Return the (x, y) coordinate for the center point of the cell that contains the specified text.  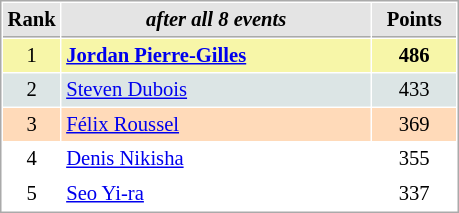
486 (414, 56)
4 (32, 158)
after all 8 events (216, 20)
Rank (32, 20)
355 (414, 158)
433 (414, 90)
Points (414, 20)
Denis Nikisha (216, 158)
2 (32, 90)
Seo Yi-ra (216, 194)
Félix Roussel (216, 124)
369 (414, 124)
3 (32, 124)
Steven Dubois (216, 90)
1 (32, 56)
5 (32, 194)
Jordan Pierre-Gilles (216, 56)
337 (414, 194)
